Extract the [x, y] coordinate from the center of the cell holding the provided text.  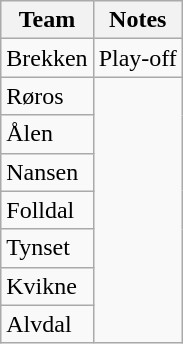
Røros [47, 96]
Kvikne [47, 286]
Ålen [47, 134]
Play-off [138, 58]
Nansen [47, 172]
Brekken [47, 58]
Team [47, 20]
Alvdal [47, 324]
Folldal [47, 210]
Notes [138, 20]
Tynset [47, 248]
